Detect which cell encompasses the target text, then output its (x, y) center coordinate. 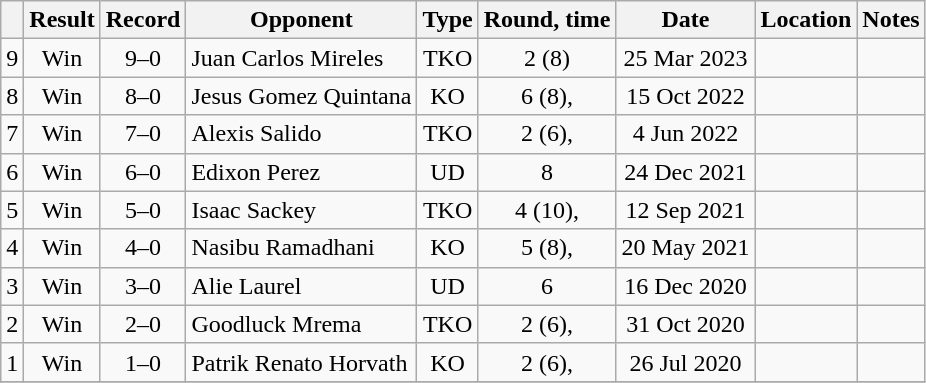
4–0 (143, 248)
31 Oct 2020 (686, 324)
6 (8), (547, 96)
2 (8) (547, 58)
15 Oct 2022 (686, 96)
Edixon Perez (302, 172)
9–0 (143, 58)
7–0 (143, 134)
5 (12, 210)
4 (12, 248)
3–0 (143, 286)
Goodluck Mrema (302, 324)
26 Jul 2020 (686, 362)
1 (12, 362)
16 Dec 2020 (686, 286)
Notes (891, 20)
Nasibu Ramadhani (302, 248)
Result (62, 20)
2 (12, 324)
2–0 (143, 324)
Jesus Gomez Quintana (302, 96)
1–0 (143, 362)
4 Jun 2022 (686, 134)
5–0 (143, 210)
3 (12, 286)
Juan Carlos Mireles (302, 58)
6–0 (143, 172)
24 Dec 2021 (686, 172)
Alexis Salido (302, 134)
Opponent (302, 20)
4 (10), (547, 210)
25 Mar 2023 (686, 58)
Location (806, 20)
20 May 2021 (686, 248)
Alie Laurel (302, 286)
Type (448, 20)
Patrik Renato Horvath (302, 362)
Round, time (547, 20)
5 (8), (547, 248)
9 (12, 58)
8–0 (143, 96)
12 Sep 2021 (686, 210)
Record (143, 20)
Isaac Sackey (302, 210)
Date (686, 20)
7 (12, 134)
